Return (X, Y) of the center of cell containing provided text 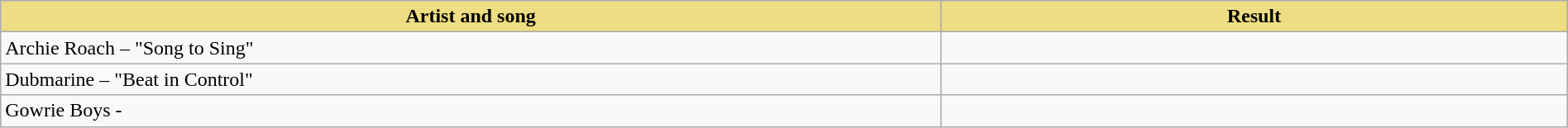
Dubmarine – "Beat in Control" (471, 79)
Archie Roach – "Song to Sing" (471, 48)
Gowrie Boys - (471, 111)
Result (1254, 17)
Artist and song (471, 17)
